Pinpoint the cell where the given text exists, returning its (X, Y) midpoint coordinate. 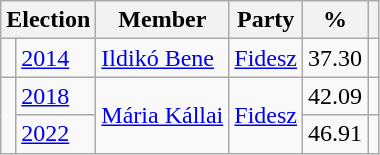
46.91 (336, 134)
Party (266, 20)
Ildikó Bene (162, 58)
37.30 (336, 58)
Election (48, 20)
Mária Kállai (162, 115)
Member (162, 20)
2022 (56, 134)
2014 (56, 58)
42.09 (336, 96)
% (336, 20)
2018 (56, 96)
